From the cell containing the given text, extract its center point as (X, Y) coordinate. 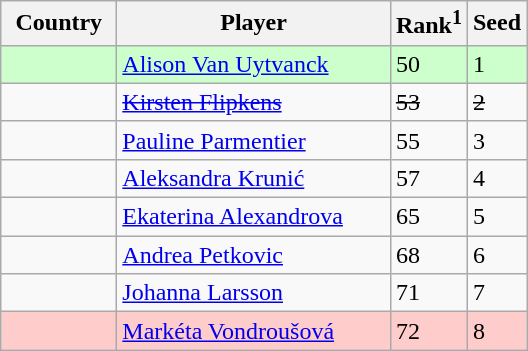
8 (496, 331)
1 (496, 64)
Pauline Parmentier (254, 140)
2 (496, 102)
7 (496, 293)
71 (428, 293)
6 (496, 255)
Aleksandra Krunić (254, 178)
53 (428, 102)
3 (496, 140)
Andrea Petkovic (254, 255)
Rank1 (428, 24)
Kirsten Flipkens (254, 102)
Alison Van Uytvanck (254, 64)
Player (254, 24)
Markéta Vondroušová (254, 331)
Ekaterina Alexandrova (254, 217)
50 (428, 64)
72 (428, 331)
4 (496, 178)
5 (496, 217)
Country (59, 24)
Johanna Larsson (254, 293)
55 (428, 140)
68 (428, 255)
Seed (496, 24)
57 (428, 178)
65 (428, 217)
